Return the [X, Y] coordinate for the center point of the cell that contains the specified text.  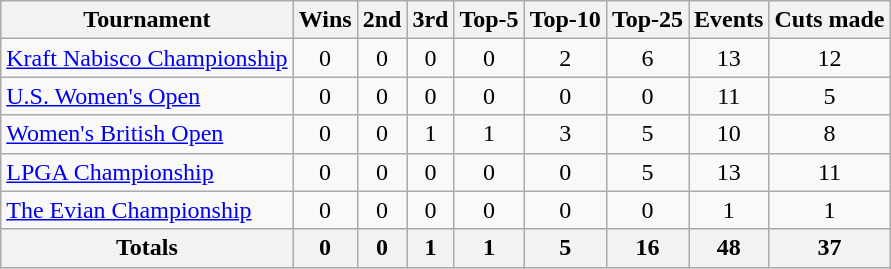
2nd [382, 20]
LPGA Championship [147, 172]
Cuts made [830, 20]
Top-25 [647, 20]
2 [565, 58]
Women's British Open [147, 134]
8 [830, 134]
3rd [430, 20]
10 [729, 134]
The Evian Championship [147, 210]
6 [647, 58]
Top-10 [565, 20]
48 [729, 248]
16 [647, 248]
12 [830, 58]
Top-5 [489, 20]
Events [729, 20]
U.S. Women's Open [147, 96]
Wins [325, 20]
37 [830, 248]
Tournament [147, 20]
3 [565, 134]
Kraft Nabisco Championship [147, 58]
Totals [147, 248]
